Output the (X, Y) coordinate of the center of the cell containing the given text.  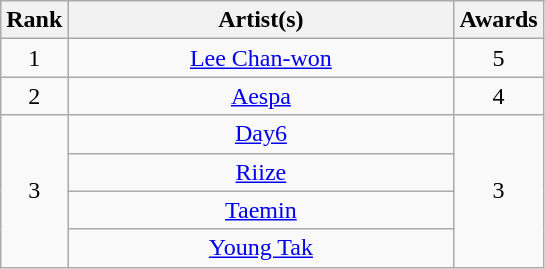
Young Tak (261, 248)
Aespa (261, 96)
Rank (34, 20)
5 (498, 58)
1 (34, 58)
Day6 (261, 134)
2 (34, 96)
Awards (498, 20)
Artist(s) (261, 20)
4 (498, 96)
Riize (261, 172)
Taemin (261, 210)
Lee Chan-won (261, 58)
